Search for the cell housing the specified text and yield its (X, Y) center coordinate. 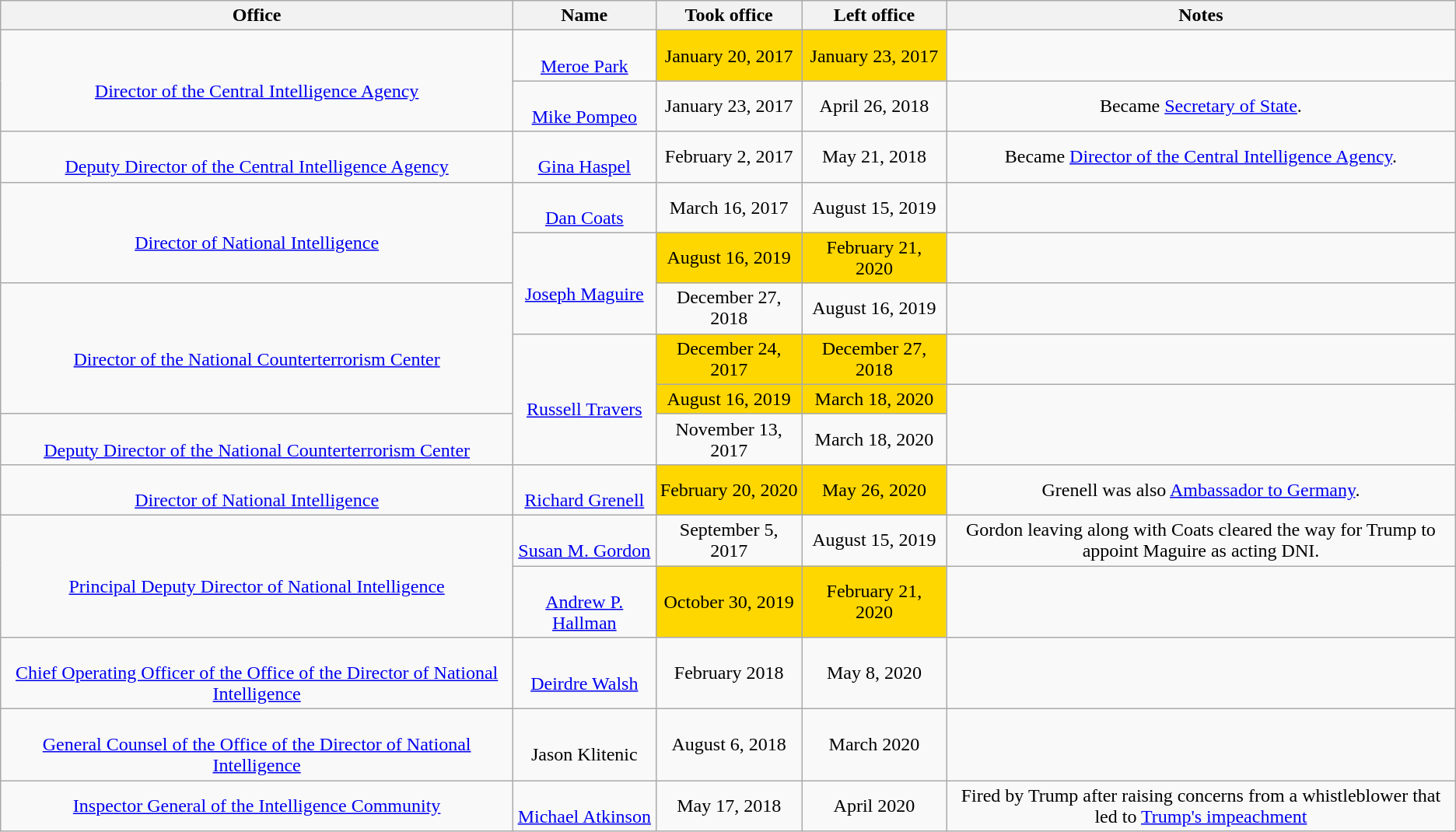
Fired by Trump after raising concerns from a whistleblower that led to Trump's impeachment (1201, 806)
March 2020 (874, 745)
Dan Coats (584, 207)
May 8, 2020 (874, 673)
Richard Grenell (584, 490)
September 5, 2017 (729, 540)
Notes (1201, 16)
Jason Klitenic (584, 745)
October 30, 2019 (729, 602)
April 26, 2018 (874, 106)
May 17, 2018 (729, 806)
Gina Haspel (584, 157)
Principal Deputy Director of National Intelligence (257, 575)
January 20, 2017 (729, 56)
March 16, 2017 (729, 207)
Inspector General of the Intelligence Community (257, 806)
December 24, 2017 (729, 359)
Left office (874, 16)
Became Director of the Central Intelligence Agency. (1201, 157)
May 26, 2020 (874, 490)
Joseph Maguire (584, 283)
Deputy Director of the Central Intelligence Agency (257, 157)
General Counsel of the Office of the Director of National Intelligence (257, 745)
Gordon leaving along with Coats cleared the way for Trump to appoint Maguire as acting DNI. (1201, 540)
Office (257, 16)
February 2018 (729, 673)
Michael Atkinson (584, 806)
Director of the National Counterterrorism Center (257, 348)
Became Secretary of State. (1201, 106)
Deirdre Walsh (584, 673)
April 2020 (874, 806)
Susan M. Gordon (584, 540)
Director of the Central Intelligence Agency (257, 81)
Grenell was also Ambassador to Germany. (1201, 490)
Meroe Park (584, 56)
Deputy Director of the National Counterterrorism Center (257, 439)
August 6, 2018 (729, 745)
Chief Operating Officer of the Office of the Director of National Intelligence (257, 673)
Name (584, 16)
Russell Travers (584, 399)
November 13, 2017 (729, 439)
February 2, 2017 (729, 157)
February 20, 2020 (729, 490)
May 21, 2018 (874, 157)
Took office (729, 16)
Andrew P. Hallman (584, 602)
Mike Pompeo (584, 106)
